Return [X, Y] of the center of cell containing provided text 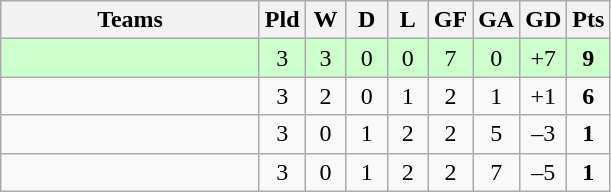
W [326, 20]
+7 [544, 58]
6 [588, 96]
GD [544, 20]
D [366, 20]
GF [450, 20]
–3 [544, 134]
–5 [544, 172]
9 [588, 58]
GA [496, 20]
Teams [130, 20]
L [408, 20]
5 [496, 134]
+1 [544, 96]
Pts [588, 20]
Pld [282, 20]
